Pinpoint the cell where the given text exists, returning its [x, y] midpoint coordinate. 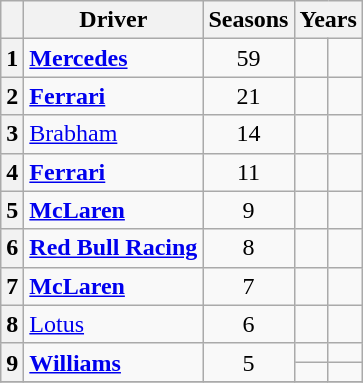
4 [12, 172]
2 [12, 96]
Lotus [114, 324]
Mercedes [114, 58]
21 [248, 96]
Years [328, 20]
Seasons [248, 20]
1 [12, 58]
14 [248, 134]
Driver [114, 20]
Brabham [114, 134]
Red Bull Racing [114, 248]
Williams [114, 362]
59 [248, 58]
3 [12, 134]
11 [248, 172]
